Extract the [X, Y] coordinate from the center of the cell holding the provided text.  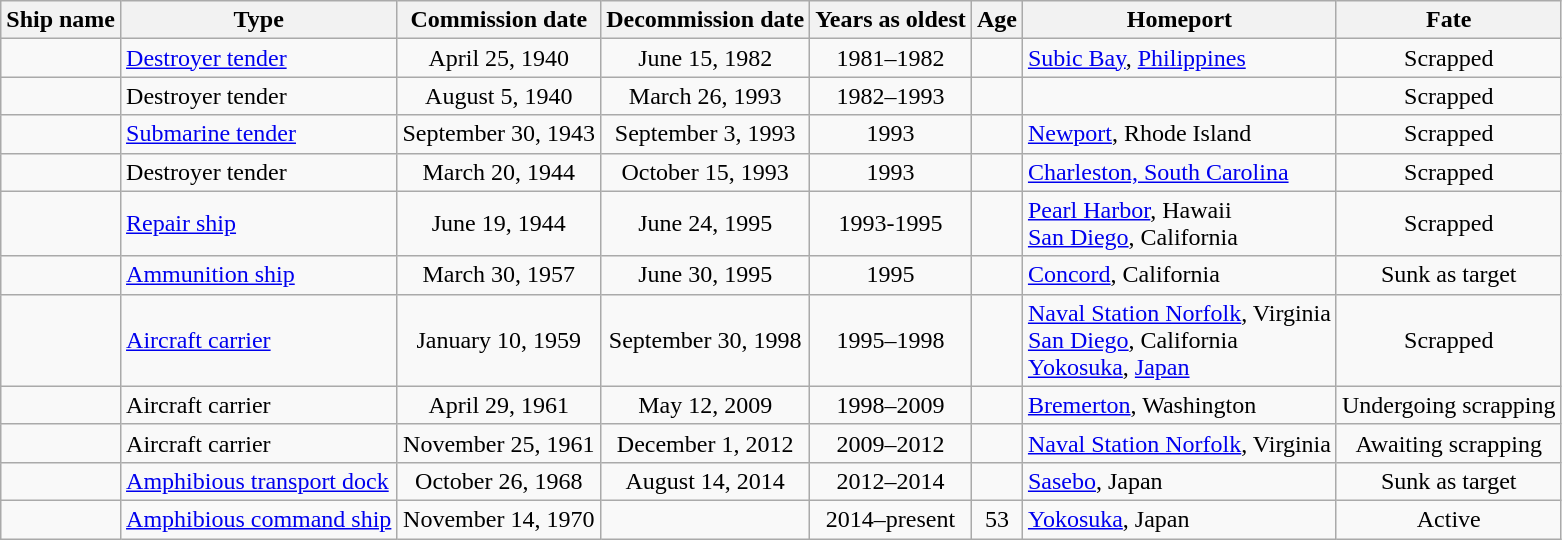
Undergoing scrapping [1448, 405]
March 20, 1944 [499, 172]
June 24, 1995 [706, 224]
November 25, 1961 [499, 443]
Active [1448, 519]
November 14, 1970 [499, 519]
Decommission date [706, 20]
Newport, Rhode Island [1179, 134]
1981–1982 [891, 58]
Type [259, 20]
Homeport [1179, 20]
Charleston, South Carolina [1179, 172]
2009–2012 [891, 443]
Naval Station Norfolk, Virginia [1179, 443]
March 26, 1993 [706, 96]
May 12, 2009 [706, 405]
Ship name [61, 20]
Awaiting scrapping [1448, 443]
August 5, 1940 [499, 96]
Subic Bay, Philippines [1179, 58]
June 15, 1982 [706, 58]
Submarine tender [259, 134]
1982–1993 [891, 96]
June 30, 1995 [706, 275]
2012–2014 [891, 481]
Age [996, 20]
Amphibious command ship [259, 519]
Commission date [499, 20]
Sasebo, Japan [1179, 481]
Years as oldest [891, 20]
2014–present [891, 519]
Yokosuka, Japan [1179, 519]
Fate [1448, 20]
December 1, 2012 [706, 443]
1998–2009 [891, 405]
September 30, 1943 [499, 134]
Ammunition ship [259, 275]
Repair ship [259, 224]
September 30, 1998 [706, 340]
August 14, 2014 [706, 481]
1993-1995 [891, 224]
January 10, 1959 [499, 340]
October 26, 1968 [499, 481]
53 [996, 519]
1995 [891, 275]
June 19, 1944 [499, 224]
Amphibious transport dock [259, 481]
September 3, 1993 [706, 134]
Concord, California [1179, 275]
1995–1998 [891, 340]
April 29, 1961 [499, 405]
Bremerton, Washington [1179, 405]
Naval Station Norfolk, VirginiaSan Diego, CaliforniaYokosuka, Japan [1179, 340]
April 25, 1940 [499, 58]
October 15, 1993 [706, 172]
March 30, 1957 [499, 275]
Pearl Harbor, HawaiiSan Diego, California [1179, 224]
